Return the (X, Y) coordinate for the center point of the cell that contains the specified text.  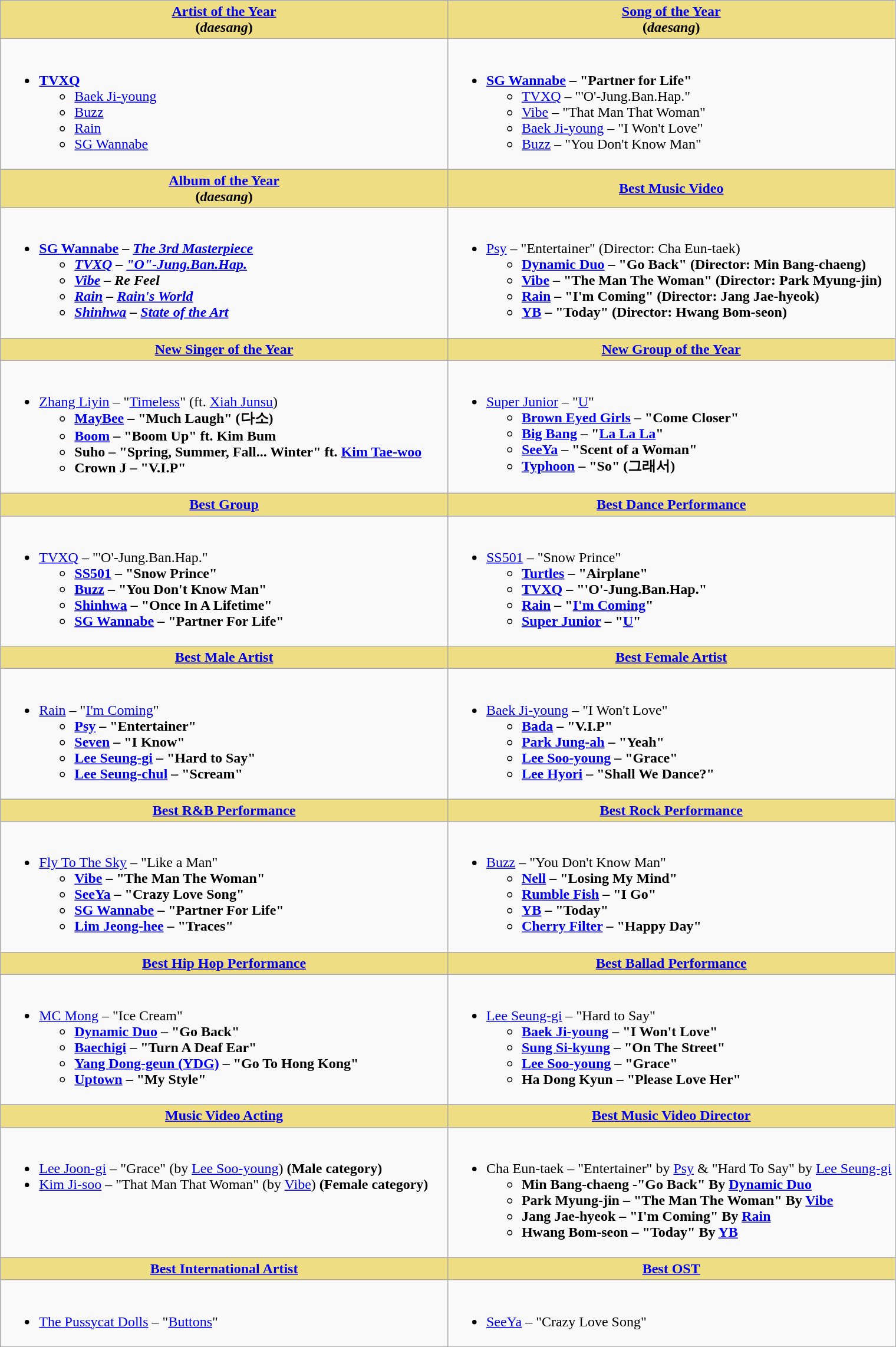
TVXQBaek Ji-youngBuzzRainSG Wannabe (224, 104)
Fly To The Sky – "Like a Man"Vibe – "The Man The Woman"SeeYa – "Crazy Love Song"SG Wannabe – "Partner For Life"Lim Jeong-hee – "Traces" (224, 887)
TVXQ – "'O'-Jung.Ban.Hap."SS501 – "Snow Prince"Buzz – "You Don't Know Man"Shinhwa – "Once In A Lifetime"SG Wannabe – "Partner For Life" (224, 581)
Best Male Artist (224, 658)
SG Wannabe – "Partner for Life"TVXQ – "'O'-Jung.Ban.Hap."Vibe – "That Man That Woman"Baek Ji-young – "I Won't Love"Buzz – "You Don't Know Man" (671, 104)
Rain – "I'm Coming"Psy – "Entertainer"Seven – "I Know"Lee Seung-gi – "Hard to Say"Lee Seung-chul – "Scream" (224, 734)
SeeYa – "Crazy Love Song" (671, 1313)
New Group of the Year (671, 349)
Best Rock Performance (671, 810)
Best R&B Performance (224, 810)
SG Wannabe – The 3rd MasterpieceTVXQ – "O"-Jung.Ban.Hap.Vibe – Re FeelRain – Rain's WorldShinhwa – State of the Art (224, 272)
Best Group (224, 505)
Buzz – "You Don't Know Man"Nell – "Losing My Mind"Rumble Fish – "I Go"YB – "Today"Cherry Filter – "Happy Day" (671, 887)
Best Music Video Director (671, 1116)
Best Female Artist (671, 658)
MC Mong – "Ice Cream"Dynamic Duo – "Go Back"Baechigi – "Turn A Deaf Ear"Yang Dong-geun (YDG) – "Go To Hong Kong"Uptown – "My Style" (224, 1039)
Best Ballad Performance (671, 963)
Super Junior – "U"Brown Eyed Girls – "Come Closer"Big Bang – "La La La"SeeYa – "Scent of a Woman"Typhoon – "So" (그래서) (671, 427)
Best Dance Performance (671, 505)
Artist of the Year(daesang) (224, 20)
Song of the Year(daesang) (671, 20)
Album of the Year(daesang) (224, 189)
Music Video Acting (224, 1116)
Best International Artist (224, 1269)
Lee Joon-gi – "Grace" (by Lee Soo-young) (Male category)Kim Ji-soo – "That Man That Woman" (by Vibe) (Female category) (224, 1192)
Lee Seung-gi – "Hard to Say"Baek Ji-young – "I Won't Love"Sung Si-kyung – "On The Street"Lee Soo-young – "Grace"Ha Dong Kyun – "Please Love Her" (671, 1039)
Baek Ji-young – "I Won't Love"Bada – "V.I.P"Park Jung-ah – "Yeah"Lee Soo-young – "Grace"Lee Hyori – "Shall We Dance?" (671, 734)
The Pussycat Dolls – "Buttons" (224, 1313)
New Singer of the Year (224, 349)
Best Hip Hop Performance (224, 963)
Best OST (671, 1269)
SS501 – "Snow Prince"Turtles – "Airplane"TVXQ – "'O'-Jung.Ban.Hap."Rain – "I'm Coming"Super Junior – "U" (671, 581)
Best Music Video (671, 189)
